Find where the given text appears and provide that cell's center as (X, Y) coordinate. 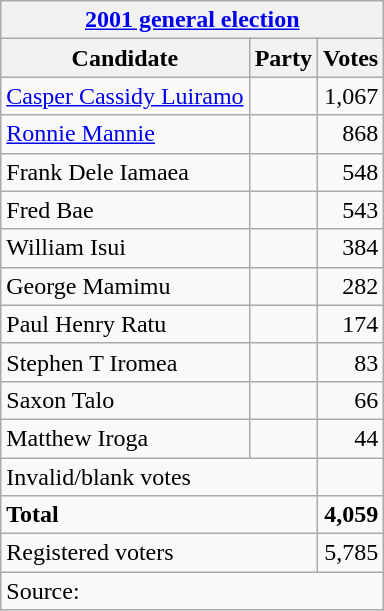
Matthew Iroga (125, 438)
Source: (192, 591)
66 (350, 400)
548 (350, 172)
83 (350, 362)
868 (350, 134)
Saxon Talo (125, 400)
Registered voters (160, 553)
282 (350, 286)
174 (350, 324)
Stephen T Iromea (125, 362)
William Isui (125, 248)
George Mamimu (125, 286)
Invalid/blank votes (160, 477)
Votes (350, 58)
Frank Dele Iamaea (125, 172)
Party (283, 58)
2001 general election (192, 20)
4,059 (350, 515)
Casper Cassidy Luiramo (125, 96)
44 (350, 438)
384 (350, 248)
Fred Bae (125, 210)
Paul Henry Ratu (125, 324)
Ronnie Mannie (125, 134)
Total (160, 515)
1,067 (350, 96)
Candidate (125, 58)
543 (350, 210)
5,785 (350, 553)
